For the text-containing cell, return its midpoint in (X, Y) coordinate format. 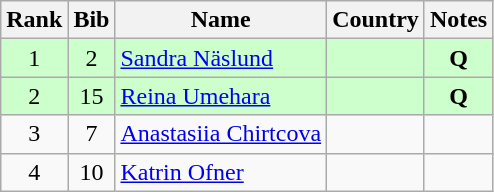
Name (221, 20)
Country (376, 20)
Rank (34, 20)
Reina Umehara (221, 96)
1 (34, 58)
Sandra Näslund (221, 58)
3 (34, 134)
Notes (458, 20)
Bib (92, 20)
10 (92, 172)
4 (34, 172)
Katrin Ofner (221, 172)
Anastasiia Chirtcova (221, 134)
15 (92, 96)
7 (92, 134)
